Scan for the cell matching the given text and deliver its [x, y] coordinate at center. 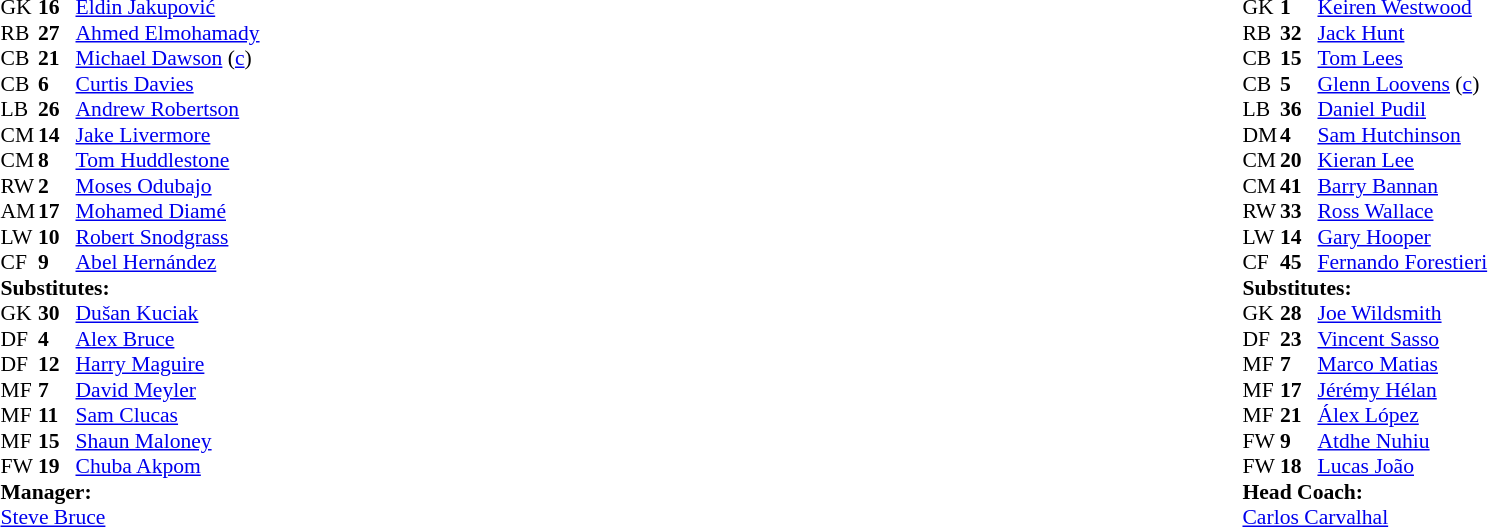
30 [57, 313]
Dušan Kuciak [168, 313]
5 [1299, 84]
Mohamed Diamé [168, 211]
Atdhe Nuhiu [1402, 441]
David Meyler [168, 390]
Glenn Loovens (c) [1402, 84]
23 [1299, 339]
8 [57, 161]
33 [1299, 211]
26 [57, 109]
19 [57, 467]
Sam Hutchinson [1402, 135]
Andrew Robertson [168, 109]
18 [1299, 467]
Tom Huddlestone [168, 161]
AM [19, 211]
Chuba Akpom [168, 467]
20 [1299, 161]
Barry Bannan [1402, 186]
Sam Clucas [168, 415]
Álex López [1402, 415]
Lucas João [1402, 467]
Ross Wallace [1402, 211]
Tom Lees [1402, 59]
27 [57, 33]
Moses Odubajo [168, 186]
Head Coach: [1364, 492]
36 [1299, 109]
Harry Maguire [168, 365]
Jérémy Hélan [1402, 390]
12 [57, 365]
6 [57, 84]
Marco Matias [1402, 365]
2 [57, 186]
32 [1299, 33]
Kieran Lee [1402, 161]
11 [57, 415]
Abel Hernández [168, 263]
Ahmed Elmohamady [168, 33]
Joe Wildsmith [1402, 313]
Daniel Pudil [1402, 109]
Curtis Davies [168, 84]
Jack Hunt [1402, 33]
Alex Bruce [168, 339]
Manager: [130, 492]
Fernando Forestieri [1402, 263]
Robert Snodgrass [168, 237]
DM [1261, 135]
Jake Livermore [168, 135]
28 [1299, 313]
45 [1299, 263]
Michael Dawson (c) [168, 59]
Shaun Maloney [168, 441]
10 [57, 237]
Vincent Sasso [1402, 339]
41 [1299, 186]
Gary Hooper [1402, 237]
